Identify which cell holds the provided text, then report its (X, Y) central coordinate. 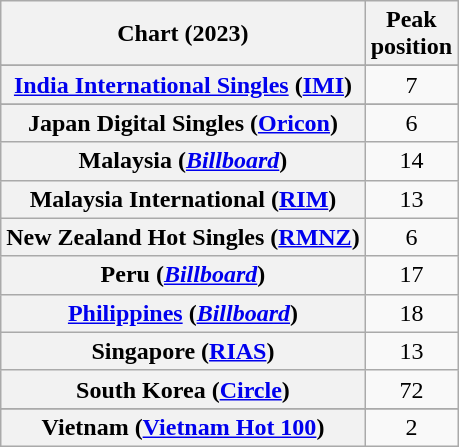
Peakposition (411, 34)
South Korea (Circle) (183, 389)
14 (411, 161)
Vietnam (Vietnam Hot 100) (183, 427)
New Zealand Hot Singles (RMNZ) (183, 237)
Malaysia (Billboard) (183, 161)
18 (411, 313)
7 (411, 85)
India International Singles (IMI) (183, 85)
Singapore (RIAS) (183, 351)
72 (411, 389)
2 (411, 427)
Malaysia International (RIM) (183, 199)
Chart (2023) (183, 34)
Philippines (Billboard) (183, 313)
Peru (Billboard) (183, 275)
Japan Digital Singles (Oricon) (183, 123)
17 (411, 275)
